Return [X, Y] of the center of cell containing provided text 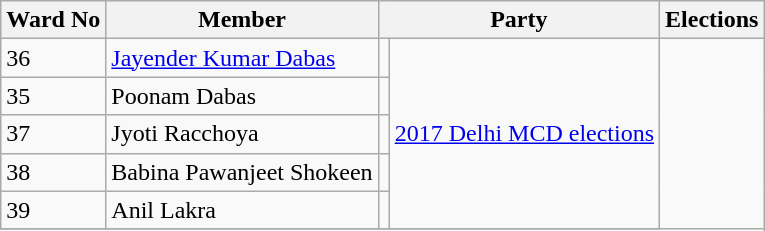
36 [54, 58]
Babina Pawanjeet Shokeen [242, 172]
37 [54, 134]
Poonam Dabas [242, 96]
35 [54, 96]
Jyoti Racchoya [242, 134]
Member [242, 20]
Elections [712, 20]
39 [54, 210]
Jayender Kumar Dabas [242, 58]
Party [518, 20]
38 [54, 172]
Anil Lakra [242, 210]
Ward No [54, 20]
2017 Delhi MCD elections [524, 134]
